Identify which cell holds the provided text, then report its (X, Y) central coordinate. 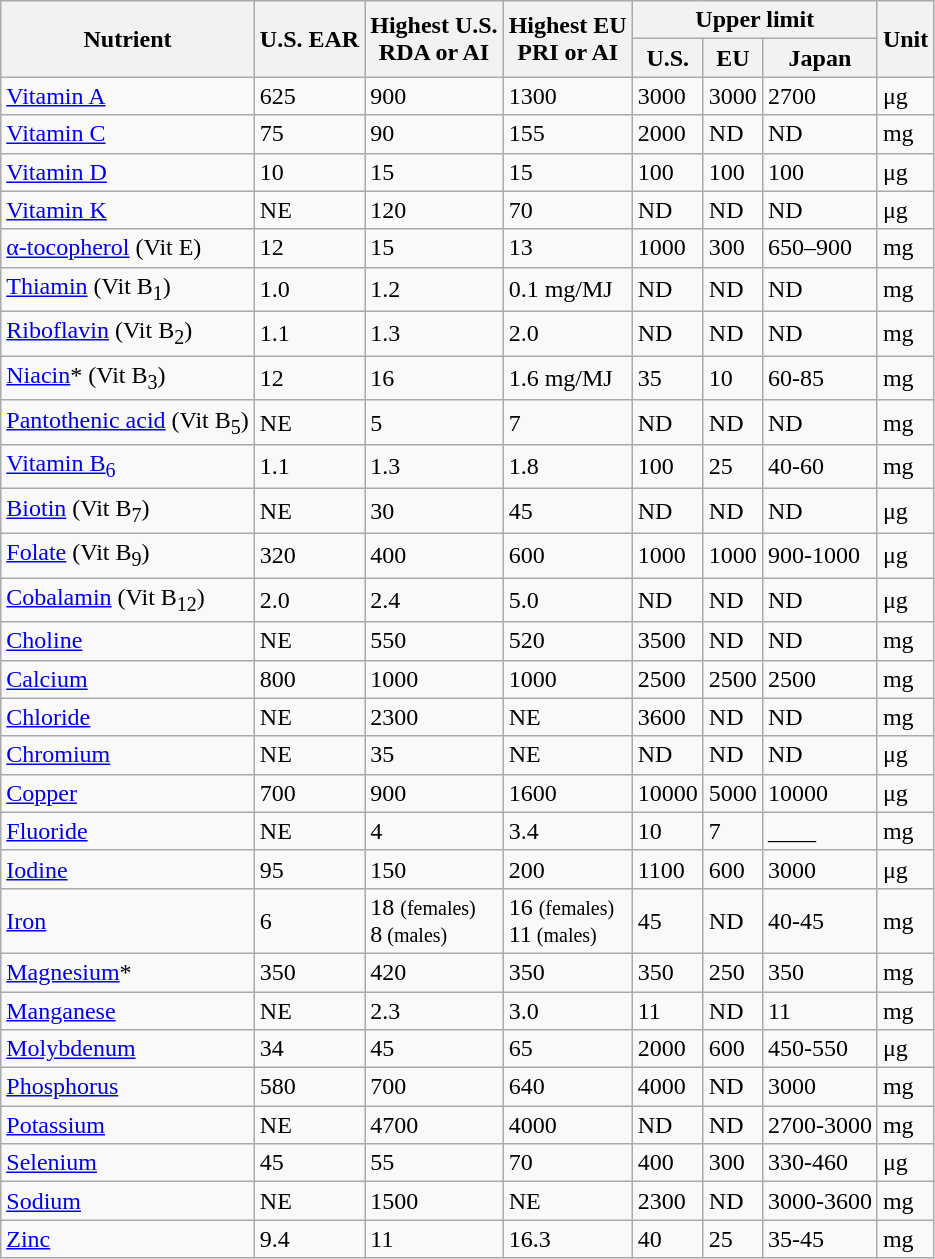
Nutrient (128, 39)
4700 (434, 1125)
Highest EUPRI or AI (568, 39)
α-tocopherol (Vit E) (128, 248)
1.2 (434, 289)
1600 (568, 793)
200 (568, 869)
1300 (568, 96)
Unit (905, 39)
3.4 (568, 831)
4 (434, 831)
16 (434, 378)
Thiamin (Vit B1) (128, 289)
Vitamin K (128, 210)
2700-3000 (820, 1125)
2.4 (434, 600)
Potassium (128, 1125)
Calcium (128, 679)
5 (434, 422)
Copper (128, 793)
320 (309, 555)
EU (732, 58)
0.1 mg/MJ (568, 289)
Iron (128, 920)
55 (434, 1163)
65 (568, 1049)
Vitamin C (128, 134)
580 (309, 1087)
155 (568, 134)
Highest U.S.RDA or AI (434, 39)
1.0 (309, 289)
Manganese (128, 1011)
150 (434, 869)
60-85 (820, 378)
35-45 (820, 1239)
Iodine (128, 869)
3600 (668, 717)
U.S. EAR (309, 39)
6 (309, 920)
13 (568, 248)
40 (668, 1239)
640 (568, 1087)
Sodium (128, 1201)
Folate (Vit B9) (128, 555)
16 (females)11 (males) (568, 920)
Niacin* (Vit B3) (128, 378)
520 (568, 641)
18 (females)8 (males) (434, 920)
34 (309, 1049)
9.4 (309, 1239)
250 (732, 972)
2.3 (434, 1011)
5.0 (568, 600)
40-45 (820, 920)
550 (434, 641)
1.8 (568, 467)
625 (309, 96)
Selenium (128, 1163)
Biotin (Vit B7) (128, 511)
1.6 mg/MJ (568, 378)
3000-3600 (820, 1201)
Riboflavin (Vit B2) (128, 334)
2700 (820, 96)
330-460 (820, 1163)
Vitamin A (128, 96)
Vitamin B6 (128, 467)
Vitamin D (128, 172)
90 (434, 134)
650–900 (820, 248)
30 (434, 511)
Phosphorus (128, 1087)
Chloride (128, 717)
Chromium (128, 755)
16.3 (568, 1239)
40-60 (820, 467)
1100 (668, 869)
95 (309, 869)
Pantothenic acid (Vit B5) (128, 422)
____ (820, 831)
450-550 (820, 1049)
3.0 (568, 1011)
Cobalamin (Vit B12) (128, 600)
Fluoride (128, 831)
U.S. (668, 58)
Magnesium* (128, 972)
Zinc (128, 1239)
Japan (820, 58)
3500 (668, 641)
120 (434, 210)
5000 (732, 793)
420 (434, 972)
Molybdenum (128, 1049)
75 (309, 134)
Choline (128, 641)
800 (309, 679)
1500 (434, 1201)
Upper limit (754, 20)
900-1000 (820, 555)
